Return the (x, y) coordinate for the center point of the cell that contains the specified text.  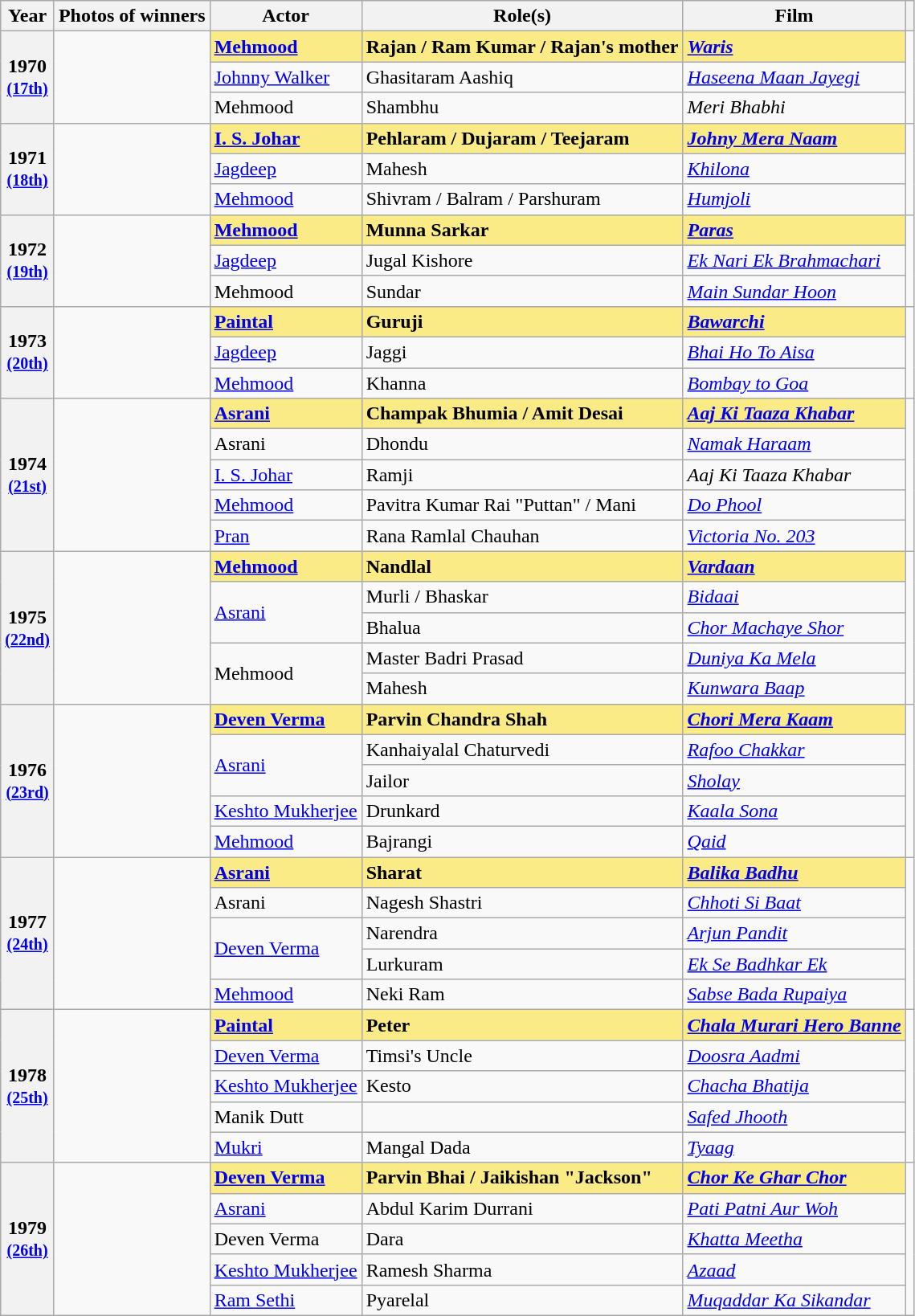
Bajrangi (522, 841)
Mukri (286, 1147)
Khilona (794, 169)
Paras (794, 230)
Azaad (794, 1269)
1977(24th) (27, 933)
Safed Jhooth (794, 1117)
Do Phool (794, 505)
Shivram / Balram / Parshuram (522, 199)
Pati Patni Aur Woh (794, 1208)
Jailor (522, 780)
Bidaai (794, 597)
Ramesh Sharma (522, 1269)
Chhoti Si Baat (794, 903)
Waris (794, 47)
Rana Ramlal Chauhan (522, 536)
Doosra Aadmi (794, 1056)
Chori Mera Kaam (794, 719)
Namak Haraam (794, 444)
Humjoli (794, 199)
1979(26th) (27, 1239)
Pavitra Kumar Rai "Puttan" / Mani (522, 505)
Year (27, 16)
1973(20th) (27, 352)
Sharat (522, 872)
Tyaag (794, 1147)
1972(19th) (27, 260)
1978(25th) (27, 1086)
Qaid (794, 841)
Victoria No. 203 (794, 536)
Duniya Ka Mela (794, 658)
Photos of winners (132, 16)
Chor Machaye Shor (794, 627)
1971(18th) (27, 169)
Bawarchi (794, 321)
Dara (522, 1239)
Role(s) (522, 16)
Pran (286, 536)
Muqaddar Ka Sikandar (794, 1300)
Kunwara Baap (794, 689)
1975(22nd) (27, 627)
Meri Bhabhi (794, 108)
Peter (522, 1025)
Chor Ke Ghar Chor (794, 1178)
Neki Ram (522, 995)
Murli / Bhaskar (522, 597)
Master Badri Prasad (522, 658)
Lurkuram (522, 964)
Abdul Karim Durrani (522, 1208)
Johnny Walker (286, 77)
Parvin Chandra Shah (522, 719)
Manik Dutt (286, 1117)
Timsi's Uncle (522, 1056)
Kaala Sona (794, 811)
Chala Murari Hero Banne (794, 1025)
Ram Sethi (286, 1300)
Sabse Bada Rupaiya (794, 995)
Johny Mera Naam (794, 138)
Jugal Kishore (522, 260)
Kesto (522, 1086)
Jaggi (522, 352)
Haseena Maan Jayegi (794, 77)
Kanhaiyalal Chaturvedi (522, 750)
1970(17th) (27, 77)
Chacha Bhatija (794, 1086)
Bhalua (522, 627)
Ramji (522, 475)
Bhai Ho To Aisa (794, 352)
Mangal Dada (522, 1147)
Rafoo Chakkar (794, 750)
Bombay to Goa (794, 383)
Guruji (522, 321)
Munna Sarkar (522, 230)
Khanna (522, 383)
Pehlaram / Dujaram / Teejaram (522, 138)
Sundar (522, 291)
Shambhu (522, 108)
Vardaan (794, 566)
Actor (286, 16)
Ek Se Badhkar Ek (794, 964)
Champak Bhumia / Amit Desai (522, 414)
Nagesh Shastri (522, 903)
Parvin Bhai / Jaikishan "Jackson" (522, 1178)
Dhondu (522, 444)
Nandlal (522, 566)
1976(23rd) (27, 780)
Ghasitaram Aashiq (522, 77)
Khatta Meetha (794, 1239)
Sholay (794, 780)
Main Sundar Hoon (794, 291)
Drunkard (522, 811)
Film (794, 16)
1974(21st) (27, 475)
Arjun Pandit (794, 934)
Pyarelal (522, 1300)
Rajan / Ram Kumar / Rajan's mother (522, 47)
Balika Badhu (794, 872)
Ek Nari Ek Brahmachari (794, 260)
Narendra (522, 934)
